Detect which cell encompasses the target text, then output its [x, y] center coordinate. 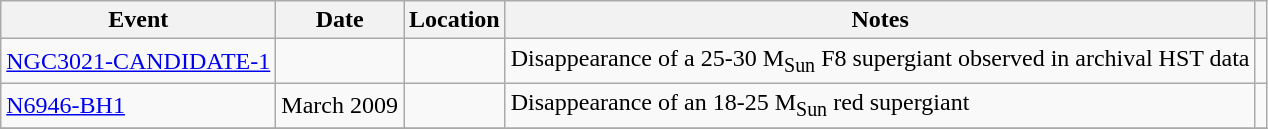
N6946-BH1 [138, 105]
Date [340, 20]
NGC3021-CANDIDATE-1 [138, 61]
March 2009 [340, 105]
Notes [880, 20]
Location [455, 20]
Disappearance of an 18-25 MSun red supergiant [880, 105]
Disappearance of a 25-30 MSun F8 supergiant observed in archival HST data [880, 61]
Event [138, 20]
